Return the [x, y] coordinate for the center point of the cell that contains the specified text.  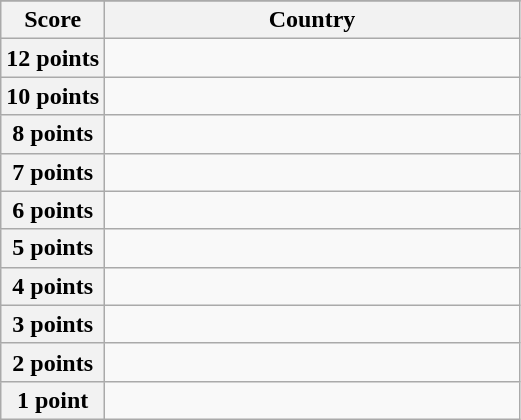
3 points [53, 324]
6 points [53, 210]
8 points [53, 134]
4 points [53, 286]
5 points [53, 248]
2 points [53, 362]
12 points [53, 58]
7 points [53, 172]
10 points [53, 96]
Score [53, 20]
1 point [53, 400]
Country [312, 20]
